Determine the [X, Y] coordinate at the center of the cell enclosing the given text.  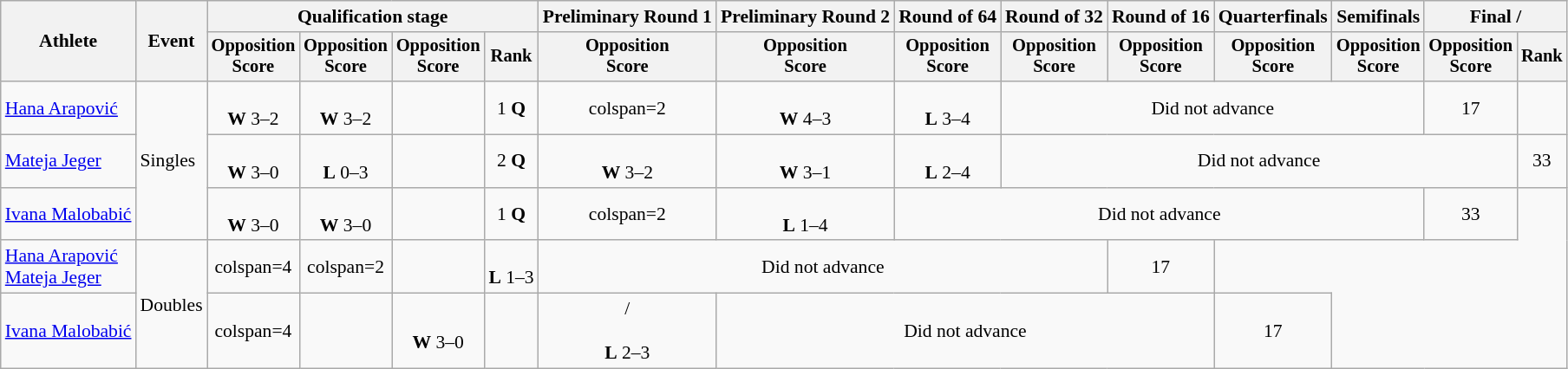
/L 2–3 [628, 331]
Preliminary Round 2 [805, 16]
Hana ArapovićMateja Jeger [69, 267]
Quarterfinals [1273, 16]
Final / [1495, 16]
Hana Arapović [69, 107]
L 0–3 [345, 161]
Round of 32 [1055, 16]
L 3–4 [947, 107]
Singles [172, 161]
Round of 16 [1160, 16]
W 4–3 [805, 107]
Athlete [69, 42]
Semifinals [1379, 16]
2 Q [511, 161]
Qualification stage [373, 16]
L 1–3 [511, 267]
Round of 64 [947, 16]
Event [172, 42]
L 2–4 [947, 161]
Doubles [172, 305]
W 3–1 [805, 161]
L 1–4 [805, 215]
Preliminary Round 1 [628, 16]
Mateja Jeger [69, 161]
